Detect which cell encompasses the target text, then output its (x, y) center coordinate. 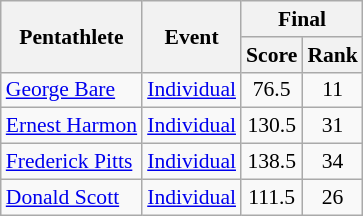
138.5 (272, 162)
George Bare (72, 90)
Event (192, 36)
Final (302, 19)
34 (332, 162)
Score (272, 55)
Frederick Pitts (72, 162)
130.5 (272, 126)
Pentathlete (72, 36)
76.5 (272, 90)
31 (332, 126)
Donald Scott (72, 197)
11 (332, 90)
Rank (332, 55)
Ernest Harmon (72, 126)
111.5 (272, 197)
26 (332, 197)
